Determine the (x, y) coordinate at the center of the cell enclosing the given text.  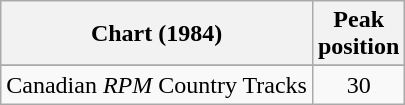
30 (358, 85)
Canadian RPM Country Tracks (157, 85)
Chart (1984) (157, 34)
Peakposition (358, 34)
